Scan for the cell matching the given text and deliver its [x, y] coordinate at center. 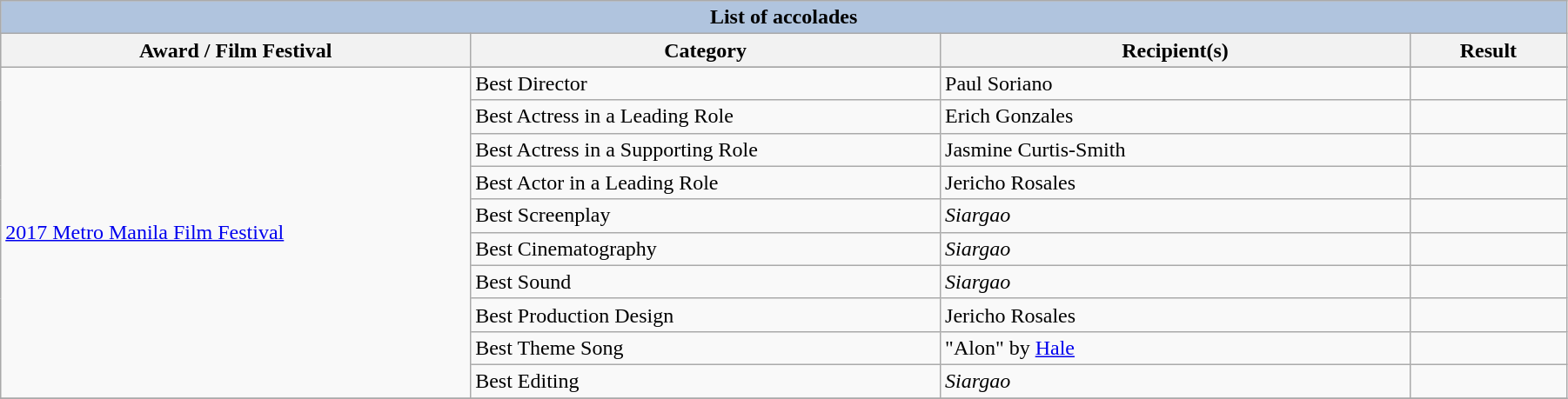
"Alon" by Hale [1176, 348]
Paul Soriano [1176, 83]
Best Screenplay [706, 216]
Best Production Design [706, 315]
Recipient(s) [1176, 50]
Result [1488, 50]
Best Actor in a Leading Role [706, 183]
Award / Film Festival [236, 50]
Best Actress in a Supporting Role [706, 150]
Best Sound [706, 282]
Erich Gonzales [1176, 116]
Best Actress in a Leading Role [706, 116]
2017 Metro Manila Film Festival [236, 233]
Best Editing [706, 381]
Category [706, 50]
Best Cinematography [706, 249]
Best Theme Song [706, 348]
Jasmine Curtis-Smith [1176, 150]
List of accolades [784, 17]
Best Director [706, 83]
